Output the (x, y) coordinate of the center of the cell containing the given text.  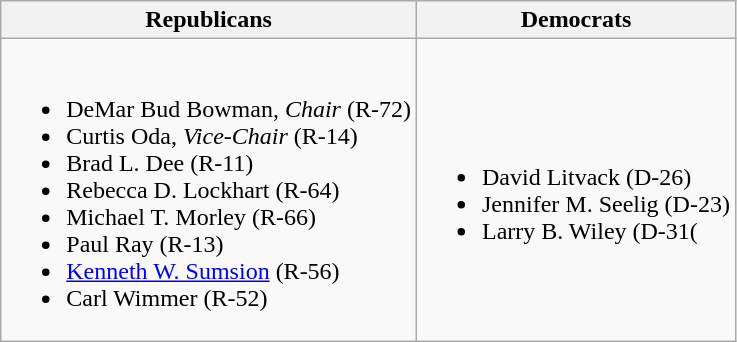
Republicans (209, 20)
David Litvack (D-26)Jennifer M. Seelig (D-23)Larry B. Wiley (D-31( (576, 190)
Democrats (576, 20)
